Extract the [X, Y] coordinate from the center of the cell holding the provided text.  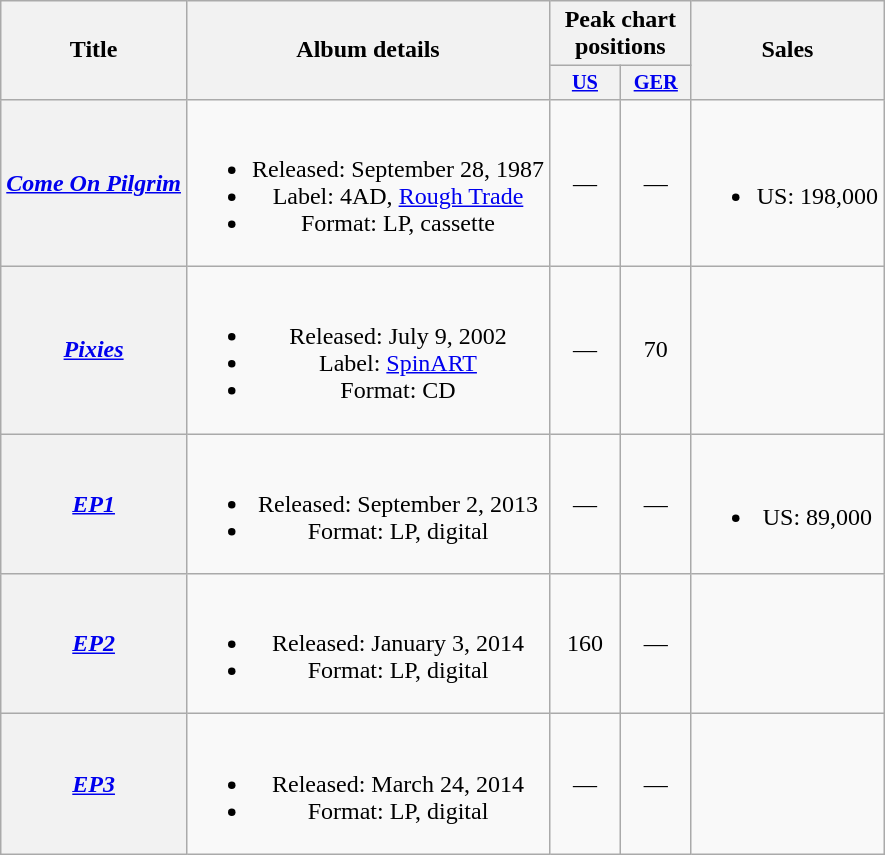
Released: January 3, 2014Format: LP, digital [368, 644]
EP3 [94, 784]
Title [94, 50]
EP2 [94, 644]
Released: September 2, 2013Format: LP, digital [368, 504]
EP1 [94, 504]
Released: March 24, 2014Format: LP, digital [368, 784]
US: 89,000 [787, 504]
160 [584, 644]
US [584, 83]
Album details [368, 50]
Sales [787, 50]
Pixies [94, 350]
70 [656, 350]
Released: September 28, 1987Label: 4AD, Rough TradeFormat: LP, cassette [368, 182]
Peak chart positions [620, 34]
GER [656, 83]
Come On Pilgrim [94, 182]
Released: July 9, 2002Label: SpinARTFormat: CD [368, 350]
US: 198,000 [787, 182]
